Find where the given text appears and provide that cell's center as [X, Y] coordinate. 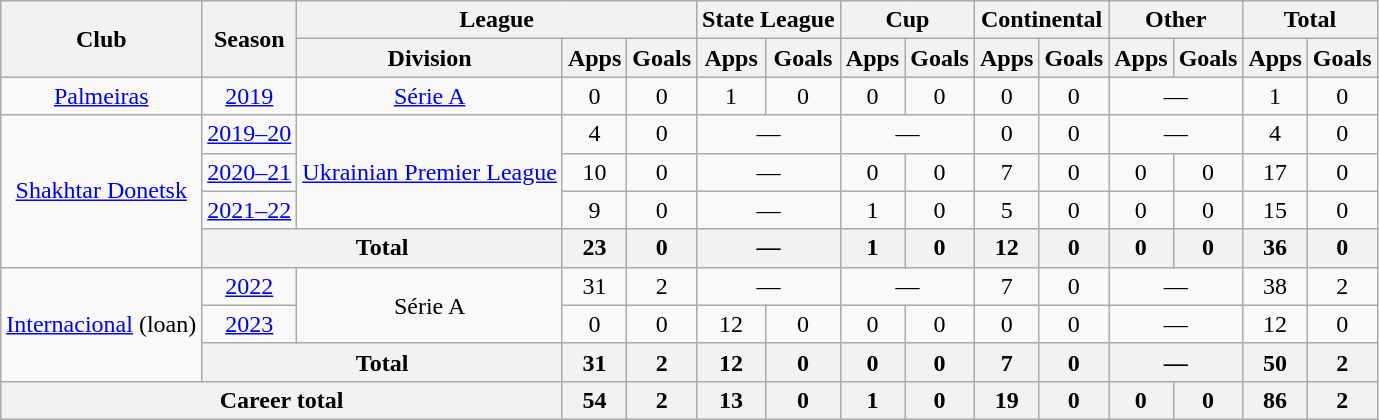
5 [1006, 210]
Season [250, 39]
9 [594, 210]
2021–22 [250, 210]
15 [1275, 210]
Continental [1041, 20]
10 [594, 172]
38 [1275, 286]
2019–20 [250, 134]
86 [1275, 400]
Division [430, 58]
23 [594, 248]
2022 [250, 286]
36 [1275, 248]
13 [732, 400]
Palmeiras [102, 96]
Club [102, 39]
Career total [282, 400]
17 [1275, 172]
Other [1176, 20]
Shakhtar Donetsk [102, 191]
Cup [907, 20]
54 [594, 400]
Ukrainian Premier League [430, 172]
Internacional (loan) [102, 324]
2020–21 [250, 172]
2023 [250, 324]
State League [769, 20]
50 [1275, 362]
2019 [250, 96]
19 [1006, 400]
League [497, 20]
